Pinpoint the cell where the given text exists, returning its (X, Y) midpoint coordinate. 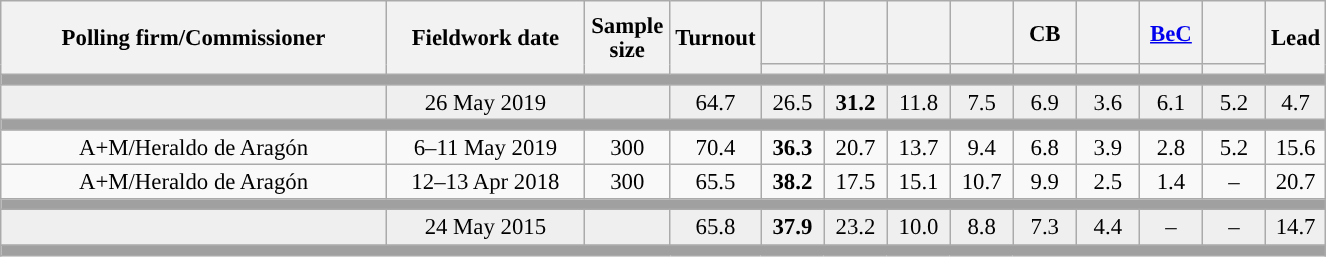
1.4 (1170, 182)
6.8 (1044, 148)
17.5 (856, 182)
10.7 (982, 182)
26 May 2019 (485, 102)
3.9 (1108, 148)
9.9 (1044, 182)
Lead (1296, 38)
BeC (1170, 32)
23.2 (856, 228)
15.1 (918, 182)
6.1 (1170, 102)
38.2 (792, 182)
13.7 (918, 148)
36.3 (792, 148)
Turnout (716, 38)
Polling firm/Commissioner (194, 38)
37.9 (792, 228)
11.8 (918, 102)
15.6 (1296, 148)
12–13 Apr 2018 (485, 182)
CB (1044, 32)
14.7 (1296, 228)
6.9 (1044, 102)
64.7 (716, 102)
6–11 May 2019 (485, 148)
26.5 (792, 102)
70.4 (716, 148)
2.5 (1108, 182)
7.3 (1044, 228)
9.4 (982, 148)
24 May 2015 (485, 228)
3.6 (1108, 102)
Fieldwork date (485, 38)
31.2 (856, 102)
4.4 (1108, 228)
4.7 (1296, 102)
10.0 (918, 228)
65.8 (716, 228)
7.5 (982, 102)
8.8 (982, 228)
2.8 (1170, 148)
65.5 (716, 182)
Sample size (627, 38)
